Find where the given text appears and provide that cell's center as [x, y] coordinate. 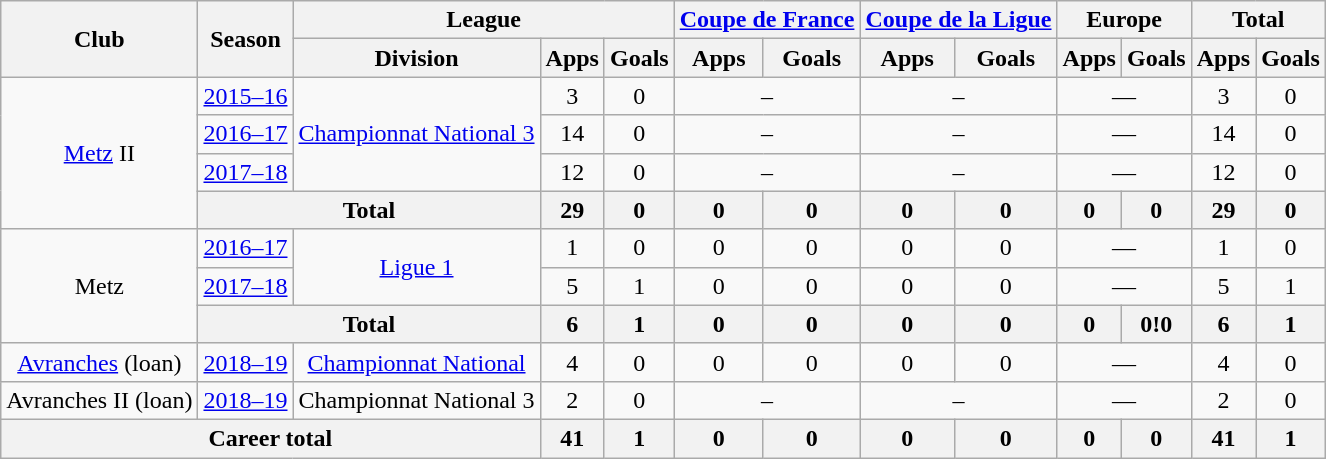
Avranches II (loan) [100, 400]
Ligue 1 [416, 267]
League [484, 20]
Metz II [100, 153]
Coupe de la Ligue [958, 20]
Coupe de France [767, 20]
Metz [100, 286]
0!0 [1156, 324]
Season [246, 39]
2015–16 [246, 96]
Championnat National [416, 362]
Europe [1124, 20]
Club [100, 39]
Division [416, 58]
Avranches (loan) [100, 362]
Career total [270, 438]
